Capture the cell that displays the provided text and extract its (X, Y) central coordinate. 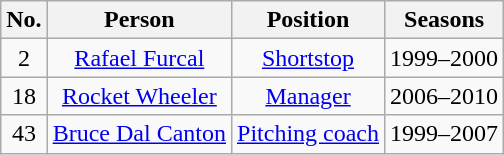
43 (24, 134)
1999–2007 (444, 134)
Person (139, 20)
No. (24, 20)
Pitching coach (308, 134)
1999–2000 (444, 58)
Rocket Wheeler (139, 96)
Rafael Furcal (139, 58)
Shortstop (308, 58)
Bruce Dal Canton (139, 134)
Manager (308, 96)
Seasons (444, 20)
2 (24, 58)
18 (24, 96)
Position (308, 20)
2006–2010 (444, 96)
